For the text-containing cell, return its midpoint in [x, y] coordinate format. 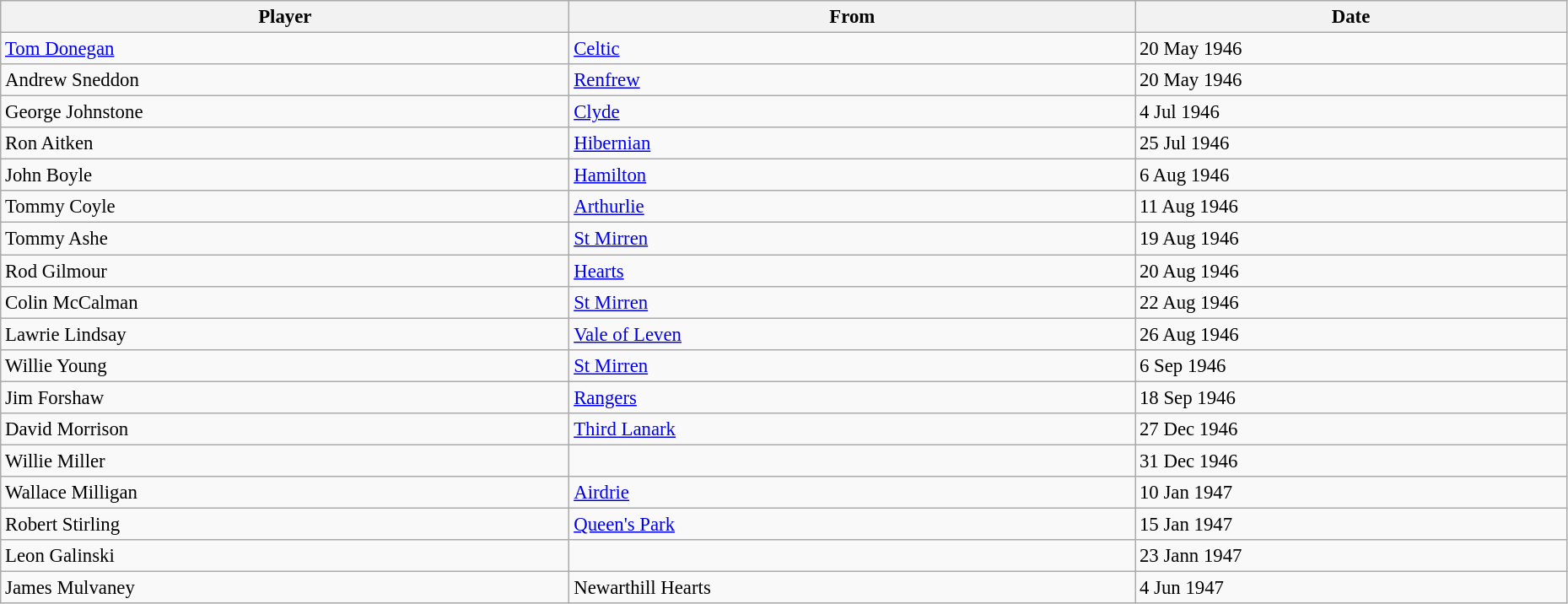
4 Jul 1946 [1351, 112]
Hamilton [852, 175]
Airdrie [852, 493]
23 Jann 1947 [1351, 556]
Tommy Ashe [285, 239]
Arthurlie [852, 207]
22 Aug 1946 [1351, 302]
Hibernian [852, 143]
4 Jun 1947 [1351, 588]
Andrew Sneddon [285, 80]
James Mulvaney [285, 588]
Willie Young [285, 365]
Rangers [852, 397]
6 Aug 1946 [1351, 175]
Clyde [852, 112]
Colin McCalman [285, 302]
19 Aug 1946 [1351, 239]
6 Sep 1946 [1351, 365]
Renfrew [852, 80]
Tom Donegan [285, 49]
Tommy Coyle [285, 207]
Rod Gilmour [285, 271]
18 Sep 1946 [1351, 397]
Ron Aitken [285, 143]
Wallace Milligan [285, 493]
John Boyle [285, 175]
20 Aug 1946 [1351, 271]
11 Aug 1946 [1351, 207]
George Johnstone [285, 112]
Player [285, 17]
Robert Stirling [285, 524]
Jim Forshaw [285, 397]
15 Jan 1947 [1351, 524]
From [852, 17]
10 Jan 1947 [1351, 493]
27 Dec 1946 [1351, 429]
Celtic [852, 49]
26 Aug 1946 [1351, 334]
25 Jul 1946 [1351, 143]
Third Lanark [852, 429]
31 Dec 1946 [1351, 461]
Date [1351, 17]
Hearts [852, 271]
Newarthill Hearts [852, 588]
Leon Galinski [285, 556]
Willie Miller [285, 461]
Lawrie Lindsay [285, 334]
Queen's Park [852, 524]
David Morrison [285, 429]
Vale of Leven [852, 334]
